Scan for the cell matching the given text and deliver its (X, Y) coordinate at center. 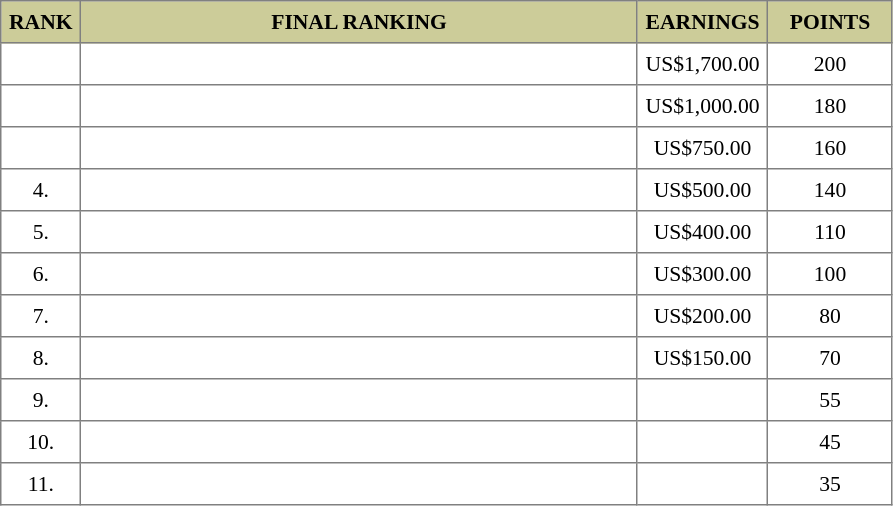
55 (830, 400)
4. (41, 190)
160 (830, 148)
110 (830, 232)
US$300.00 (702, 274)
US$400.00 (702, 232)
8. (41, 358)
US$500.00 (702, 190)
140 (830, 190)
100 (830, 274)
US$200.00 (702, 316)
80 (830, 316)
35 (830, 484)
70 (830, 358)
EARNINGS (702, 22)
180 (830, 106)
10. (41, 442)
11. (41, 484)
POINTS (830, 22)
5. (41, 232)
US$1,000.00 (702, 106)
US$150.00 (702, 358)
45 (830, 442)
7. (41, 316)
9. (41, 400)
FINAL RANKING (359, 22)
US$750.00 (702, 148)
200 (830, 64)
US$1,700.00 (702, 64)
6. (41, 274)
RANK (41, 22)
